Return the (X, Y) coordinate for the center point of the cell that contains the specified text.  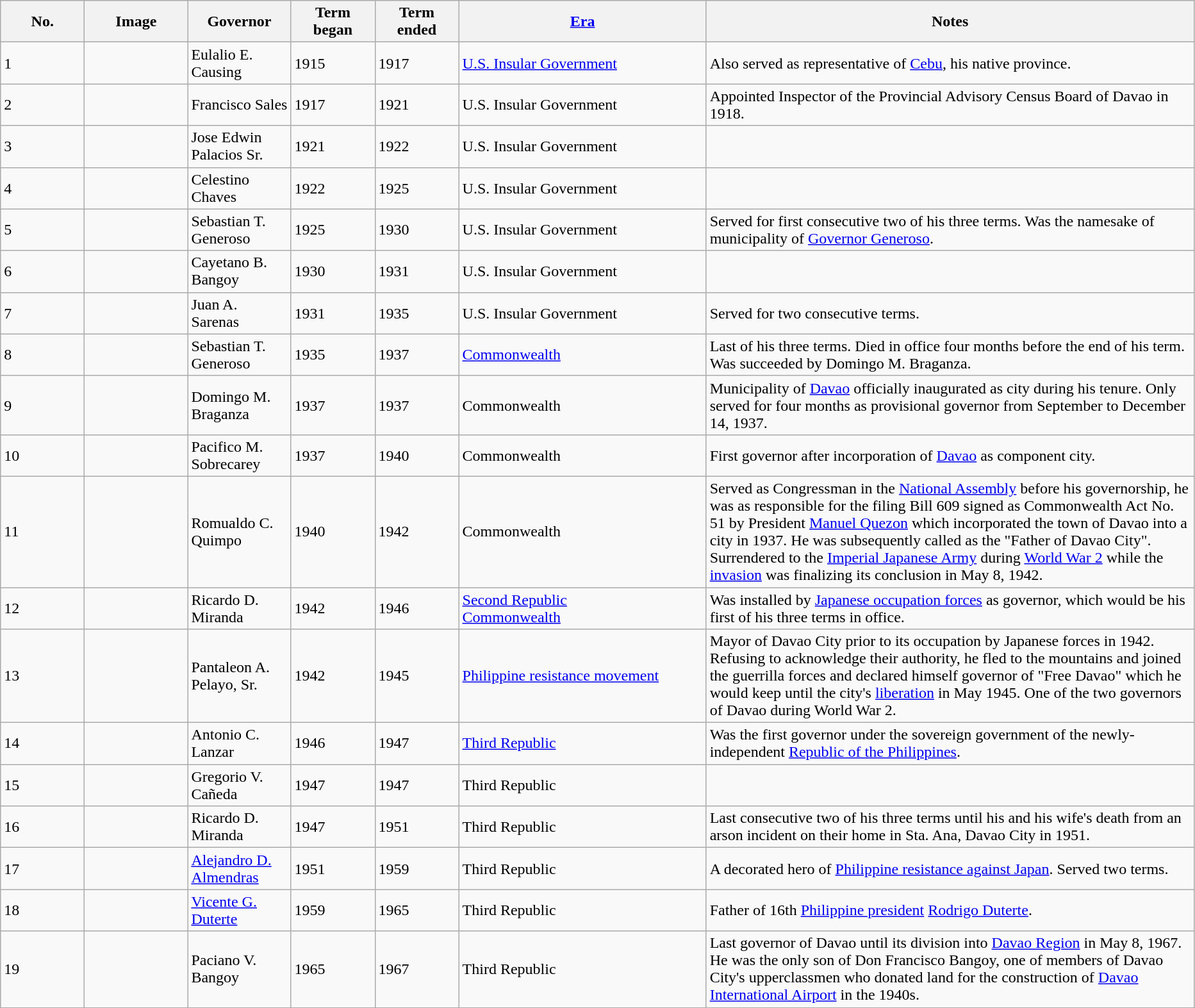
Domingo M. Braganza (240, 405)
Cayetano B. Bangoy (240, 272)
Philippine resistance movement (582, 676)
Eulalio E. Causing (240, 63)
17 (42, 869)
1945 (416, 676)
Paciano V. Bangoy (240, 969)
8 (42, 355)
Alejandro D. Almendras (240, 869)
Second RepublicCommonwealth (582, 607)
19 (42, 969)
Gregorio V. Cañeda (240, 786)
Also served as representative of Cebu, his native province. (950, 63)
Era (582, 22)
First governor after incorporation of Davao as component city. (950, 455)
Served for two consecutive terms. (950, 313)
1 (42, 63)
Jose Edwin Palacios Sr. (240, 146)
14 (42, 743)
Term began (333, 22)
6 (42, 272)
5 (42, 229)
Served for first consecutive two of his three terms. Was the namesake of municipality of Governor Generoso. (950, 229)
Celestino Chaves (240, 188)
11 (42, 532)
7 (42, 313)
16 (42, 827)
Pantaleon A. Pelayo, Sr. (240, 676)
10 (42, 455)
Was the first governor under the sovereign government of the newly-independent Republic of the Philippines. (950, 743)
13 (42, 676)
9 (42, 405)
Juan A. Sarenas (240, 313)
Last of his three terms. Died in office four months before the end of his term. Was succeeded by Domingo M. Braganza. (950, 355)
4 (42, 188)
Image (136, 22)
Pacifico M. Sobrecarey (240, 455)
12 (42, 607)
Notes (950, 22)
Appointed Inspector of the Provincial Advisory Census Board of Davao in 1918. (950, 105)
3 (42, 146)
15 (42, 786)
Term ended (416, 22)
Romualdo C. Quimpo (240, 532)
Father of 16th Philippine president Rodrigo Duterte. (950, 910)
1915 (333, 63)
Last consecutive two of his three terms until his and his wife's death from an arson incident on their home in Sta. Ana, Davao City in 1951. (950, 827)
2 (42, 105)
No. (42, 22)
Was installed by Japanese occupation forces as governor, which would be his first of his three terms in office. (950, 607)
Antonio C. Lanzar (240, 743)
A decorated hero of Philippine resistance against Japan. Served two terms. (950, 869)
1967 (416, 969)
Governor (240, 22)
Francisco Sales (240, 105)
18 (42, 910)
Vicente G. Duterte (240, 910)
